Extract the [X, Y] coordinate from the center of the cell holding the provided text.  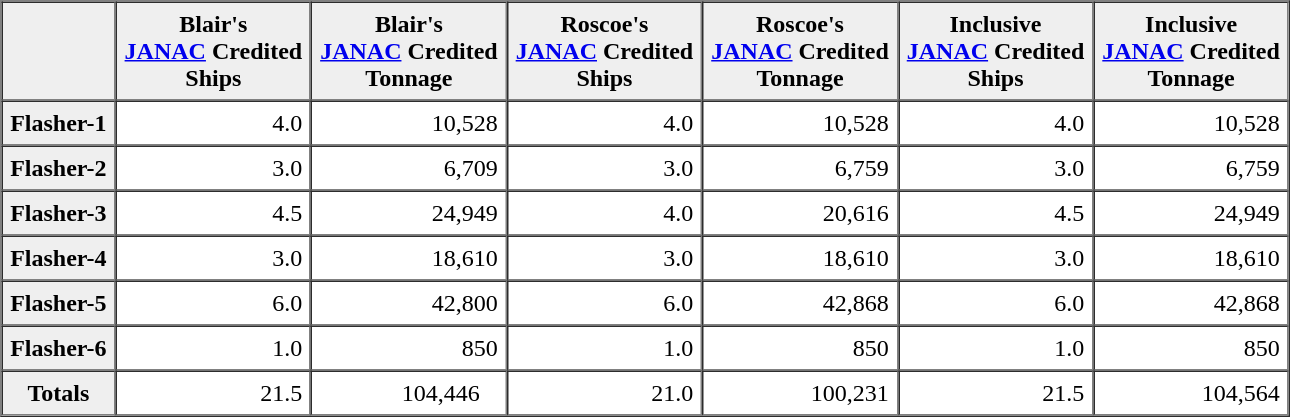
Flasher-2 [58, 168]
Blair'sJANAC CreditedTonnage [409, 52]
6,709 [409, 168]
42,800 [409, 302]
104,446 [409, 392]
Flasher-1 [58, 122]
104,564 [1191, 392]
Flasher-3 [58, 212]
Totals [58, 392]
InclusiveJANAC CreditedTonnage [1191, 52]
100,231 [800, 392]
Roscoe'sJANAC CreditedShips [605, 52]
21.0 [605, 392]
InclusiveJANAC CreditedShips [996, 52]
Flasher-5 [58, 302]
Roscoe'sJANAC CreditedTonnage [800, 52]
20,616 [800, 212]
Blair'sJANAC CreditedShips [214, 52]
Flasher-6 [58, 348]
Flasher-4 [58, 258]
